For the text-containing cell, return its midpoint in [X, Y] coordinate format. 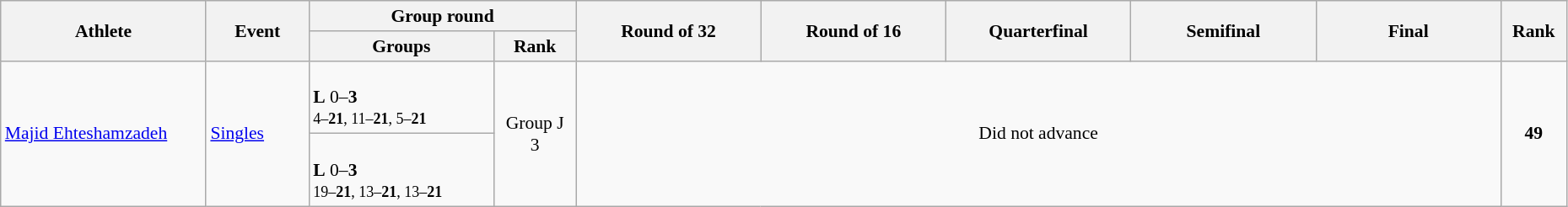
Group round [442, 16]
L 0–319–21, 13–21, 13–21 [401, 170]
L 0–34–21, 11–21, 5–21 [401, 98]
Round of 32 [668, 30]
Did not advance [1038, 133]
Athlete [104, 30]
Semifinal [1223, 30]
Final [1409, 30]
Quarterfinal [1037, 30]
Round of 16 [854, 30]
Singles [257, 133]
Majid Ehteshamzadeh [104, 133]
Group J3 [535, 133]
49 [1533, 133]
Groups [401, 46]
Event [257, 30]
